Find where the given text appears and provide that cell's center as [X, Y] coordinate. 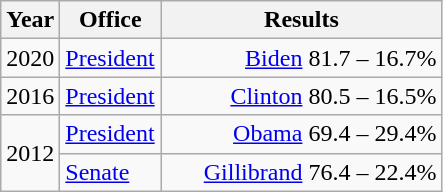
Year [30, 20]
Obama 69.4 – 29.4% [302, 134]
Biden 81.7 – 16.7% [302, 58]
2020 [30, 58]
Gillibrand 76.4 – 22.4% [302, 172]
Clinton 80.5 – 16.5% [302, 96]
Senate [110, 172]
2016 [30, 96]
Results [302, 20]
2012 [30, 153]
Office [110, 20]
